Extract the (X, Y) coordinate from the center of the cell holding the provided text.  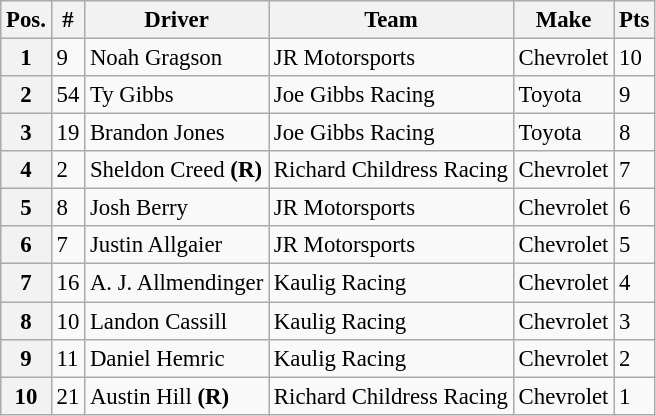
Sheldon Creed (R) (177, 170)
Pos. (26, 20)
# (68, 20)
Noah Gragson (177, 58)
21 (68, 396)
19 (68, 133)
54 (68, 95)
Justin Allgaier (177, 245)
A. J. Allmendinger (177, 283)
Ty Gibbs (177, 95)
Josh Berry (177, 208)
Driver (177, 20)
Make (563, 20)
11 (68, 358)
Daniel Hemric (177, 358)
Austin Hill (R) (177, 396)
Brandon Jones (177, 133)
Landon Cassill (177, 321)
Team (392, 20)
16 (68, 283)
Pts (634, 20)
